Identify which cell holds the provided text, then report its (X, Y) central coordinate. 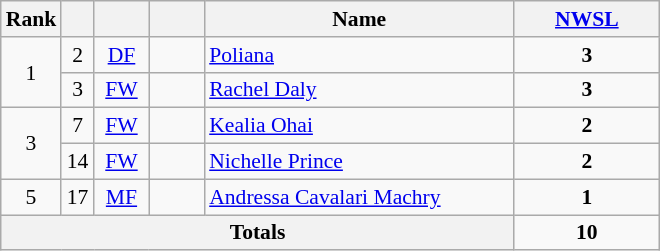
10 (586, 233)
7 (78, 126)
5 (32, 197)
17 (78, 197)
Nichelle Prince (359, 162)
Name (359, 19)
MF (122, 197)
NWSL (586, 19)
Kealia Ohai (359, 126)
Totals (258, 233)
Andressa Cavalari Machry (359, 197)
14 (78, 162)
Rank (32, 19)
Rachel Daly (359, 90)
Poliana (359, 55)
DF (122, 55)
